Output the [X, Y] coordinate of the center of the cell containing the given text.  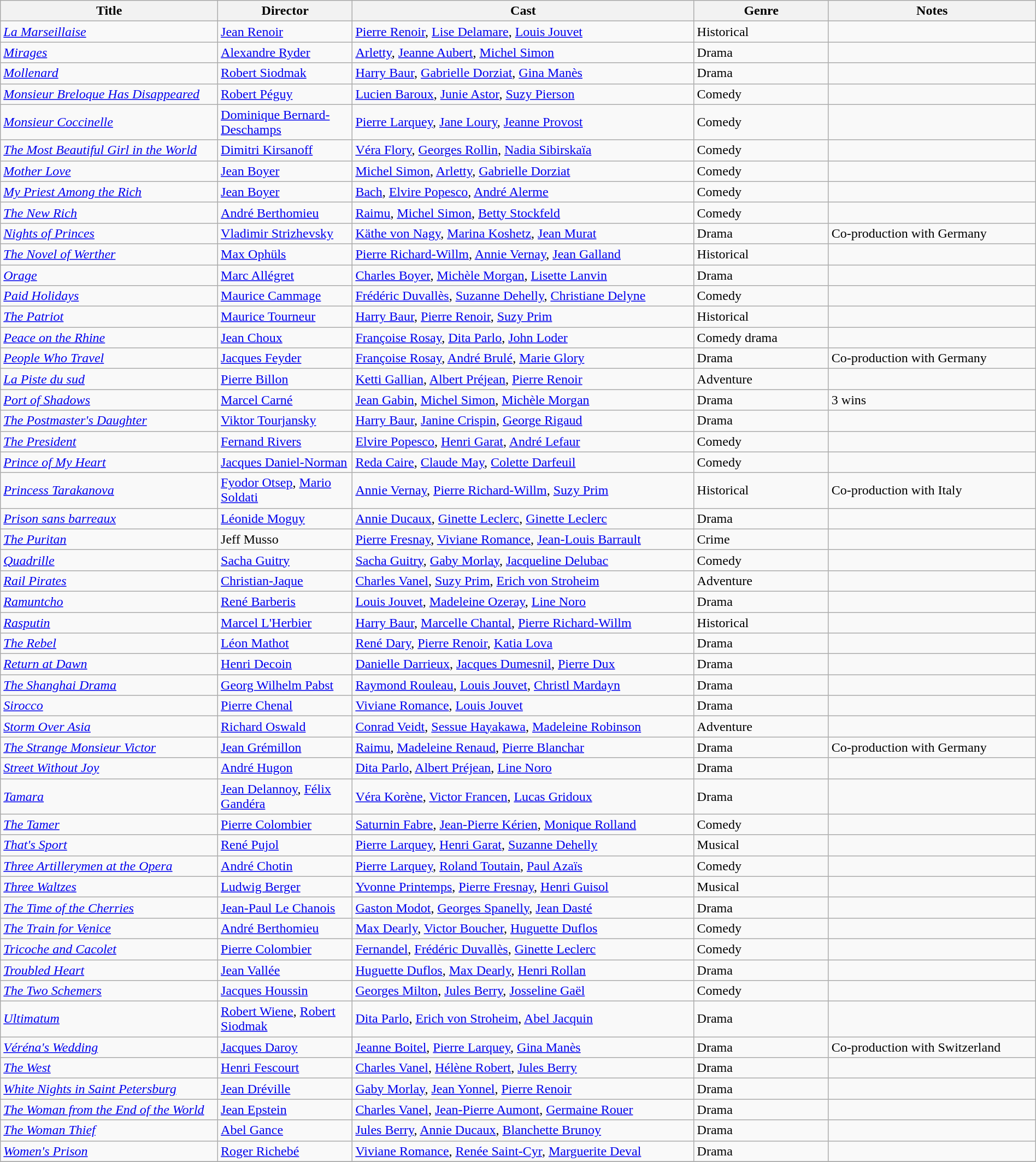
Genre [761, 11]
Harry Baur, Marcelle Chantal, Pierre Richard-Willm [523, 622]
The Train for Venice [109, 928]
Troubled Heart [109, 970]
La Piste du sud [109, 379]
Dimitri Kirsanoff [285, 150]
Georg Wilhelm Pabst [285, 685]
People Who Travel [109, 358]
Saturnin Fabre, Jean-Pierre Kérien, Monique Rolland [523, 824]
3 wins [932, 400]
Fernandel, Frédéric Duvallès, Ginette Leclerc [523, 949]
The Woman from the End of the World [109, 1110]
Jean Delannoy, Félix Gandéra [285, 797]
Vladimir Strizhevsky [285, 233]
Bach, Elvire Popesco, André Alerme [523, 192]
Robert Wiene, Robert Siodmak [285, 1019]
The New Rich [109, 213]
White Nights in Saint Petersburg [109, 1089]
Three Artillerymen at the Opera [109, 866]
Véra Korène, Victor Francen, Lucas Gridoux [523, 797]
Annie Ducaux, Ginette Leclerc, Ginette Leclerc [523, 518]
Michel Simon, Arletty, Gabrielle Dorziat [523, 171]
The Patriot [109, 317]
Charles Vanel, Suzy Prim, Erich von Stroheim [523, 581]
Maurice Tourneur [285, 317]
The Woman Thief [109, 1130]
Käthe von Nagy, Marina Koshetz, Jean Murat [523, 233]
Ramuntcho [109, 601]
André Hugon [285, 768]
Pierre Larquey, Roland Toutain, Paul Azaïs [523, 866]
Mother Love [109, 171]
Co-production with Switzerland [932, 1047]
Prison sans barreaux [109, 518]
Street Without Joy [109, 768]
Marc Allégret [285, 275]
Pierre Chenal [285, 706]
Reda Caire, Claude May, Colette Darfeuil [523, 462]
Quadrille [109, 560]
Monsieur Breloque Has Disappeared [109, 94]
Pierre Larquey, Jane Loury, Jeanne Provost [523, 122]
Jean Gabin, Michel Simon, Michèle Morgan [523, 400]
Viktor Tourjansky [285, 421]
Alexandre Ryder [285, 52]
My Priest Among the Rich [109, 192]
Jean Renoir [285, 32]
Jean Vallée [285, 970]
Henri Fescourt [285, 1068]
The Time of the Cherries [109, 907]
Pierre Renoir, Lise Delamare, Louis Jouvet [523, 32]
Huguette Duflos, Max Dearly, Henri Rollan [523, 970]
Charles Vanel, Jean-Pierre Aumont, Germaine Rouer [523, 1110]
Léonide Moguy [285, 518]
Max Ophüls [285, 254]
Maurice Cammage [285, 296]
The Rebel [109, 644]
The West [109, 1068]
Françoise Rosay, André Brulé, Marie Glory [523, 358]
Jean-Paul Le Chanois [285, 907]
Women's Prison [109, 1151]
Port of Shadows [109, 400]
Raimu, Michel Simon, Betty Stockfeld [523, 213]
The Most Beautiful Girl in the World [109, 150]
Prince of My Heart [109, 462]
Elvire Popesco, Henri Garat, André Lefaur [523, 441]
Marcel L'Herbier [285, 622]
René Dary, Pierre Renoir, Katia Lova [523, 644]
Abel Gance [285, 1130]
Françoise Rosay, Dita Parlo, John Loder [523, 338]
Danielle Darrieux, Jacques Dumesnil, Pierre Dux [523, 664]
Comedy drama [761, 338]
Véréna's Wedding [109, 1047]
Viviane Romance, Renée Saint-Cyr, Marguerite Deval [523, 1151]
Harry Baur, Pierre Renoir, Suzy Prim [523, 317]
Dominique Bernard-Deschamps [285, 122]
Georges Milton, Jules Berry, Josseline Gaël [523, 991]
La Marseillaise [109, 32]
Mollenard [109, 73]
The President [109, 441]
Pierre Billon [285, 379]
Orage [109, 275]
Jean Grémillon [285, 747]
Marcel Carné [285, 400]
Jacques Houssin [285, 991]
The Shanghai Drama [109, 685]
Christian-Jaque [285, 581]
Sacha Guitry, Gaby Morlay, Jacqueline Delubac [523, 560]
Rasputin [109, 622]
Lucien Baroux, Junie Astor, Suzy Pierson [523, 94]
Harry Baur, Gabrielle Dorziat, Gina Manès [523, 73]
Dita Parlo, Albert Préjean, Line Noro [523, 768]
Pierre Fresnay, Viviane Romance, Jean-Louis Barrault [523, 539]
Yvonne Printemps, Pierre Fresnay, Henri Guisol [523, 887]
Jean Epstein [285, 1110]
Storm Over Asia [109, 727]
Jacques Daniel-Norman [285, 462]
Title [109, 11]
Roger Richebé [285, 1151]
The Novel of Werther [109, 254]
Pierre Larquey, Henri Garat, Suzanne Dehelly [523, 845]
Raymond Rouleau, Louis Jouvet, Christl Mardayn [523, 685]
Jean Choux [285, 338]
Henri Decoin [285, 664]
The Two Schemers [109, 991]
Director [285, 11]
Sacha Guitry [285, 560]
That's Sport [109, 845]
Arletty, Jeanne Aubert, Michel Simon [523, 52]
Pierre Richard-Willm, Annie Vernay, Jean Galland [523, 254]
Crime [761, 539]
Sirocco [109, 706]
Robert Siodmak [285, 73]
Tricoche and Cacolet [109, 949]
Robert Péguy [285, 94]
Gaston Modot, Georges Spanelly, Jean Dasté [523, 907]
Peace on the Rhine [109, 338]
Ketti Gallian, Albert Préjean, Pierre Renoir [523, 379]
Charles Boyer, Michèle Morgan, Lisette Lanvin [523, 275]
Frédéric Duvallès, Suzanne Dehelly, Christiane Delyne [523, 296]
Charles Vanel, Hélène Robert, Jules Berry [523, 1068]
René Barberis [285, 601]
Ludwig Berger [285, 887]
Annie Vernay, Pierre Richard-Willm, Suzy Prim [523, 491]
Gaby Morlay, Jean Yonnel, Pierre Renoir [523, 1089]
Princess Tarakanova [109, 491]
Fernand Rivers [285, 441]
Léon Mathot [285, 644]
Co-production with Italy [932, 491]
Richard Oswald [285, 727]
Jeff Musso [285, 539]
Louis Jouvet, Madeleine Ozeray, Line Noro [523, 601]
René Pujol [285, 845]
Jeanne Boitel, Pierre Larquey, Gina Manès [523, 1047]
The Strange Monsieur Victor [109, 747]
Raimu, Madeleine Renaud, Pierre Blanchar [523, 747]
Véra Flory, Georges Rollin, Nadia Sibirskaïa [523, 150]
Viviane Romance, Louis Jouvet [523, 706]
Jacques Feyder [285, 358]
Jean Dréville [285, 1089]
André Chotin [285, 866]
Paid Holidays [109, 296]
Harry Baur, Janine Crispin, George Rigaud [523, 421]
Tamara [109, 797]
Three Waltzes [109, 887]
The Postmaster's Daughter [109, 421]
The Tamer [109, 824]
Monsieur Coccinelle [109, 122]
Cast [523, 11]
Return at Dawn [109, 664]
Dita Parlo, Erich von Stroheim, Abel Jacquin [523, 1019]
Jules Berry, Annie Ducaux, Blanchette Brunoy [523, 1130]
The Puritan [109, 539]
Fyodor Otsep, Mario Soldati [285, 491]
Ultimatum [109, 1019]
Mirages [109, 52]
Jacques Daroy [285, 1047]
Rail Pirates [109, 581]
Conrad Veidt, Sessue Hayakawa, Madeleine Robinson [523, 727]
Nights of Princes [109, 233]
Max Dearly, Victor Boucher, Huguette Duflos [523, 928]
Notes [932, 11]
